Return the (x, y) coordinate for the center point of the cell that contains the specified text.  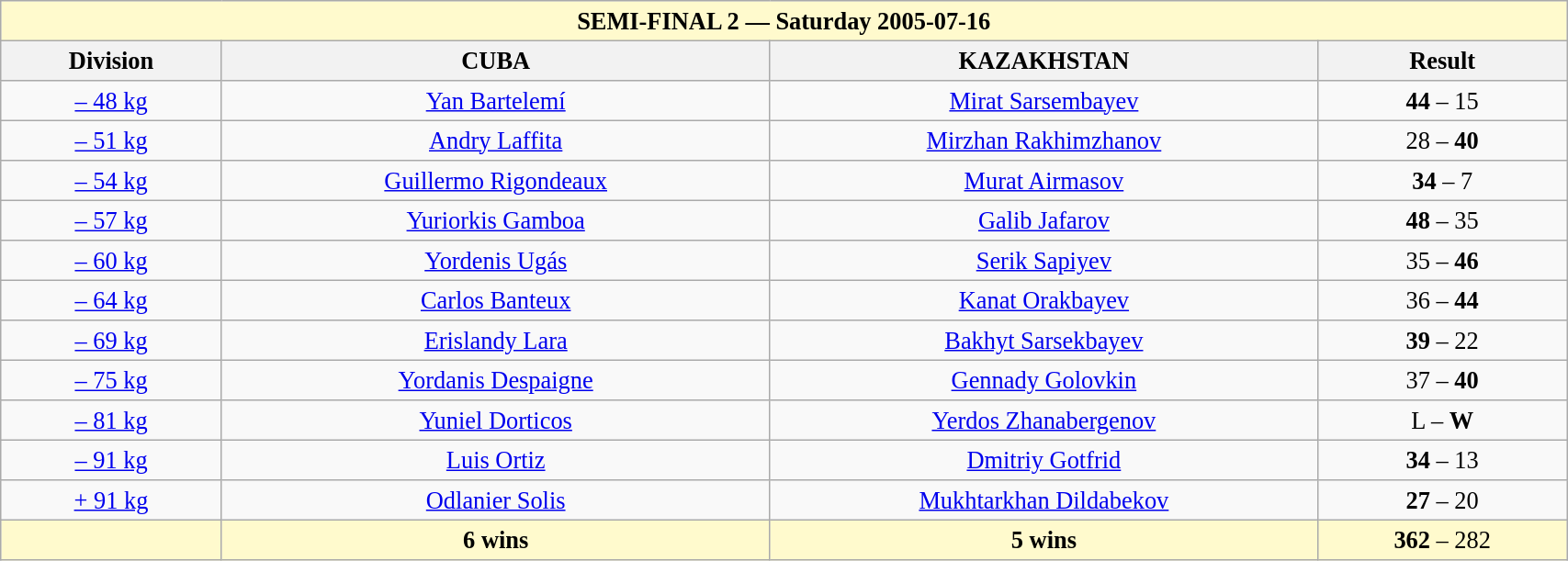
34 – 7 (1442, 181)
Gennady Golovkin (1043, 380)
CUBA (496, 61)
+ 91 kg (112, 500)
Yuniel Dorticos (496, 421)
39 – 22 (1442, 341)
– 57 kg (112, 220)
Yerdos Zhanabergenov (1043, 421)
Division (112, 61)
Mirzhan Rakhimzhanov (1043, 140)
– 48 kg (112, 100)
Mukhtarkhan Dildabekov (1043, 500)
27 – 20 (1442, 500)
34 – 13 (1442, 460)
36 – 44 (1442, 300)
L – W (1442, 421)
6 wins (496, 540)
362 – 282 (1442, 540)
– 51 kg (112, 140)
SEMI-FINAL 2 — Saturday 2005-07-16 (784, 20)
Murat Airmasov (1043, 181)
– 60 kg (112, 261)
Bakhyt Sarsekbayev (1043, 341)
Kanat Orakbayev (1043, 300)
Serik Sapiyev (1043, 261)
– 69 kg (112, 341)
48 – 35 (1442, 220)
Yuriorkis Gamboa (496, 220)
Yordanis Despaigne (496, 380)
Andry Laffita (496, 140)
Erislandy Lara (496, 341)
Yan Bartelemí (496, 100)
28 – 40 (1442, 140)
– 54 kg (112, 181)
– 81 kg (112, 421)
Odlanier Solis (496, 500)
35 – 46 (1442, 261)
Yordenis Ugás (496, 261)
Carlos Banteux (496, 300)
Guillermo Rigondeaux (496, 181)
5 wins (1043, 540)
– 75 kg (112, 380)
Mirat Sarsembayev (1043, 100)
KAZAKHSTAN (1043, 61)
Dmitriy Gotfrid (1043, 460)
Luis Ortiz (496, 460)
44 – 15 (1442, 100)
Galib Jafarov (1043, 220)
Result (1442, 61)
– 91 kg (112, 460)
37 – 40 (1442, 380)
– 64 kg (112, 300)
